Locate the cell with the specified text and output its [X, Y] center coordinate. 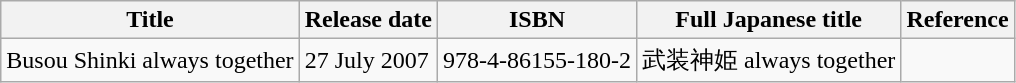
Title [150, 20]
Full Japanese title [769, 20]
ISBN [536, 20]
Reference [958, 20]
Release date [368, 20]
武装神姫 always together [769, 60]
978-4-86155-180-2 [536, 60]
Busou Shinki always together [150, 60]
27 July 2007 [368, 60]
